Search for the cell housing the specified text and yield its (x, y) center coordinate. 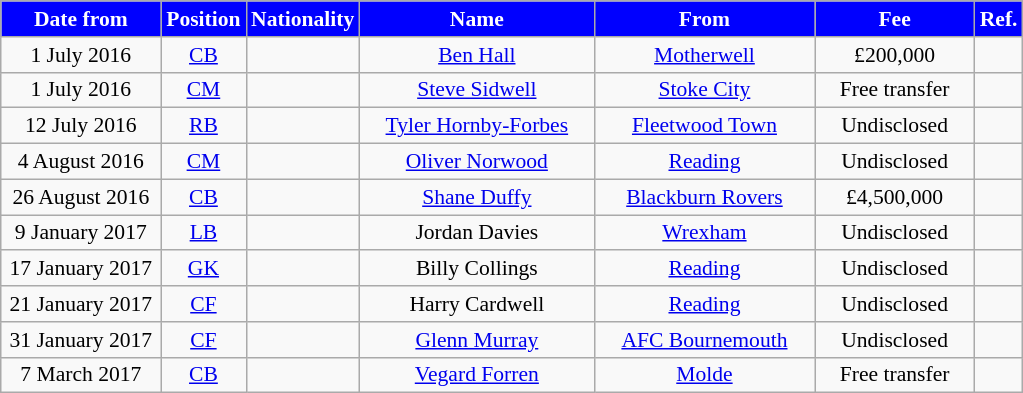
Date from (81, 19)
Position (204, 19)
AFC Bournemouth (704, 340)
GK (204, 269)
Ref. (999, 19)
£4,500,000 (895, 197)
Billy Collings (476, 269)
Harry Cardwell (476, 304)
Name (476, 19)
12 July 2016 (81, 126)
4 August 2016 (81, 162)
Glenn Murray (476, 340)
Nationality (302, 19)
Wrexham (704, 233)
LB (204, 233)
Vegard Forren (476, 375)
7 March 2017 (81, 375)
Blackburn Rovers (704, 197)
RB (204, 126)
26 August 2016 (81, 197)
Steve Sidwell (476, 90)
Jordan Davies (476, 233)
Fleetwood Town (704, 126)
21 January 2017 (81, 304)
Molde (704, 375)
Motherwell (704, 55)
Oliver Norwood (476, 162)
17 January 2017 (81, 269)
From (704, 19)
Fee (895, 19)
Ben Hall (476, 55)
9 January 2017 (81, 233)
Tyler Hornby-Forbes (476, 126)
31 January 2017 (81, 340)
Stoke City (704, 90)
Shane Duffy (476, 197)
£200,000 (895, 55)
